Output the (X, Y) coordinate of the center of the cell containing the given text.  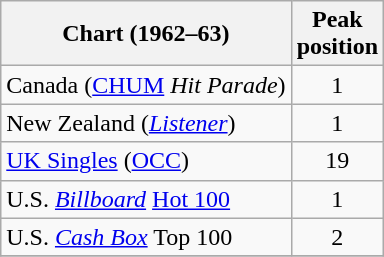
Peakposition (337, 34)
New Zealand (Listener) (146, 123)
UK Singles (OCC) (146, 161)
U.S. Billboard Hot 100 (146, 199)
19 (337, 161)
2 (337, 237)
Chart (1962–63) (146, 34)
U.S. Cash Box Top 100 (146, 237)
Canada (CHUM Hit Parade) (146, 85)
